For the text-containing cell, return its midpoint in (X, Y) coordinate format. 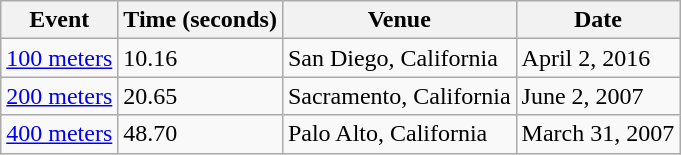
Palo Alto, California (399, 134)
10.16 (200, 58)
Date (598, 20)
400 meters (60, 134)
20.65 (200, 96)
San Diego, California (399, 58)
March 31, 2007 (598, 134)
200 meters (60, 96)
April 2, 2016 (598, 58)
Event (60, 20)
Time (seconds) (200, 20)
Venue (399, 20)
100 meters (60, 58)
Sacramento, California (399, 96)
48.70 (200, 134)
June 2, 2007 (598, 96)
